Return the [X, Y] coordinate for the center point of the cell that contains the specified text.  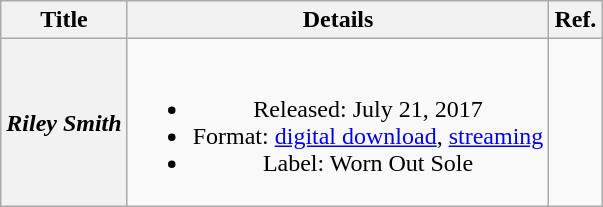
Details [338, 20]
Ref. [576, 20]
Riley Smith [64, 122]
Title [64, 20]
Released: July 21, 2017Format: digital download, streamingLabel: Worn Out Sole [338, 122]
